For the text-containing cell, return its midpoint in [X, Y] coordinate format. 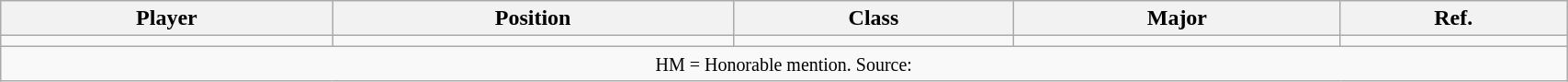
Ref. [1453, 18]
Position [533, 18]
Class [874, 18]
Player [167, 18]
HM = Honorable mention. Source: [784, 64]
Major [1178, 18]
